Capture the cell that displays the provided text and extract its (X, Y) central coordinate. 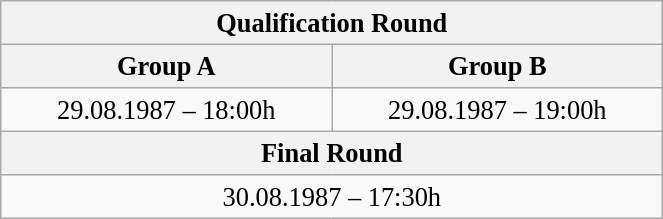
Group A (166, 66)
30.08.1987 – 17:30h (332, 197)
Qualification Round (332, 22)
29.08.1987 – 18:00h (166, 109)
29.08.1987 – 19:00h (498, 109)
Final Round (332, 153)
Group B (498, 66)
